Capture the cell that displays the provided text and extract its (x, y) central coordinate. 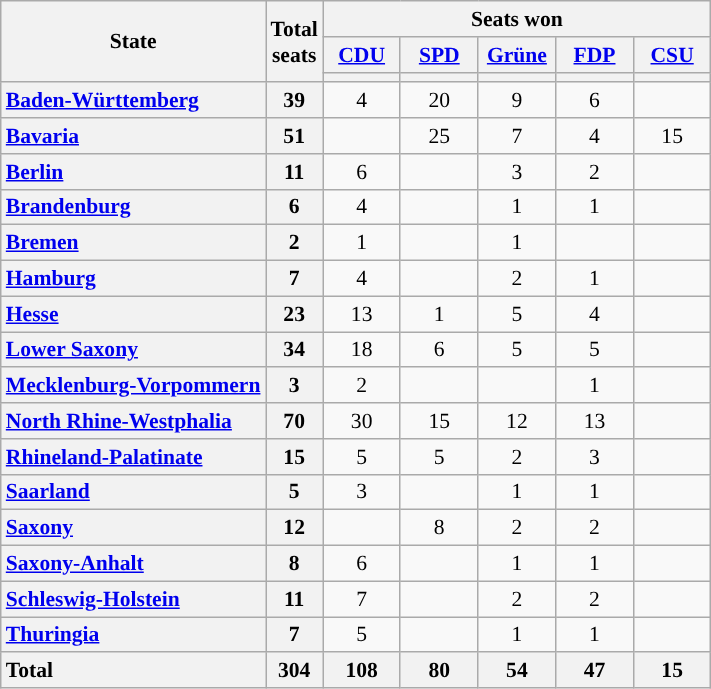
Bavaria (134, 136)
SPD (439, 55)
Lower Saxony (134, 350)
304 (294, 671)
Hamburg (134, 279)
Brandenburg (134, 207)
20 (439, 101)
Saxony (134, 528)
FDP (595, 55)
Baden-Württemberg (134, 101)
39 (294, 101)
9 (517, 101)
CSU (672, 55)
Totalseats (294, 42)
Saarland (134, 492)
34 (294, 350)
80 (439, 671)
Mecklenburg-Vorpommern (134, 386)
54 (517, 671)
108 (362, 671)
Schleswig-Holstein (134, 599)
Total (134, 671)
Hesse (134, 314)
Thuringia (134, 635)
18 (362, 350)
47 (595, 671)
Saxony-Anhalt (134, 564)
Grüne (517, 55)
Bremen (134, 243)
30 (362, 421)
State (134, 42)
23 (294, 314)
Seats won (517, 19)
CDU (362, 55)
51 (294, 136)
Rhineland-Palatinate (134, 457)
70 (294, 421)
North Rhine-Westphalia (134, 421)
25 (439, 136)
Berlin (134, 172)
